Output the [X, Y] coordinate of the center of the cell containing the given text.  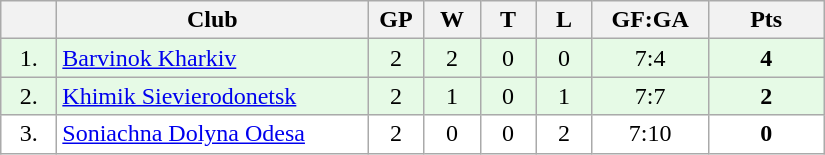
1. [29, 58]
GP [396, 20]
GF:GA [650, 20]
7:7 [650, 96]
Barvinok Kharkiv [212, 58]
Pts [766, 20]
4 [766, 58]
W [452, 20]
7:10 [650, 134]
3. [29, 134]
2. [29, 96]
Club [212, 20]
Khimik Sievierodonetsk [212, 96]
L [564, 20]
T [508, 20]
Soniachna Dolyna Odesa [212, 134]
7:4 [650, 58]
